Identify which cell holds the provided text, then report its [x, y] central coordinate. 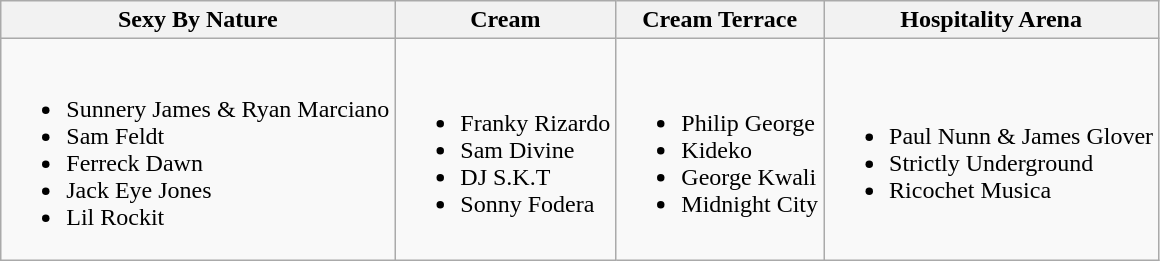
Sunnery James & Ryan MarcianoSam FeldtFerreck DawnJack Eye JonesLil Rockit [198, 150]
Franky RizardoSam DivineDJ S.K.TSonny Fodera [506, 150]
Cream [506, 20]
Philip GeorgeKidekoGeorge KwaliMidnight City [720, 150]
Sexy By Nature [198, 20]
Paul Nunn & James GloverStrictly UndergroundRicochet Musica [992, 150]
Hospitality Arena [992, 20]
Cream Terrace [720, 20]
